From the cell containing the given text, extract its center point as [x, y] coordinate. 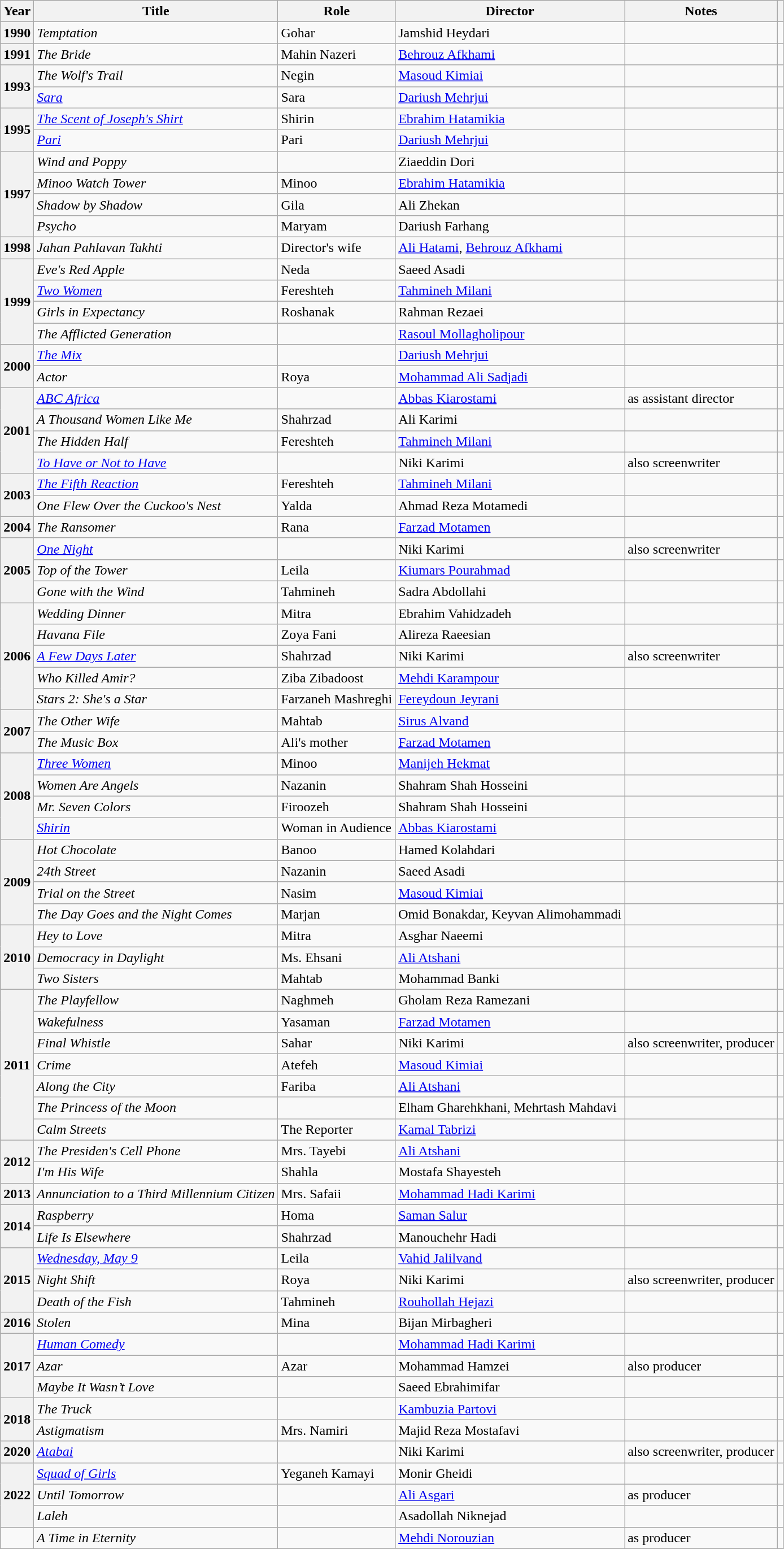
2006 [17, 656]
Gholam Reza Ramezani [510, 1000]
Mehdi Karampour [510, 678]
A Thousand Women Like Me [156, 420]
Minoo Watch Tower [156, 183]
Title [156, 11]
1990 [17, 33]
Kiumars Pourahmad [510, 570]
Nasim [337, 893]
1997 [17, 194]
The Reporter [337, 1129]
Sahar [337, 1043]
2008 [17, 796]
2010 [17, 957]
Yasaman [337, 1022]
2018 [17, 1420]
1998 [17, 247]
2014 [17, 1226]
Ali Zhekan [510, 204]
as assistant director [702, 398]
Shadow by Shadow [156, 204]
Banoo [337, 850]
Asghar Naeemi [510, 936]
The Music Box [156, 742]
Mostafa Shayesteh [510, 1172]
Rahman Rezaei [510, 312]
Saeed Ebrahimifar [510, 1387]
2013 [17, 1194]
The Scent of Joseph's Shirt [156, 119]
1999 [17, 302]
Elham Gharehkhani, Mehrtash Mahdavi [510, 1108]
Rana [337, 527]
Director's wife [337, 247]
2009 [17, 882]
Along the City [156, 1086]
Firoozeh [337, 807]
Jahan Pahlavan Takhti [156, 247]
Vahid Jalilvand [510, 1258]
Hot Chocolate [156, 850]
Notes [702, 11]
Kambuzia Partovi [510, 1409]
24th Street [156, 871]
Bijan Mirbagheri [510, 1323]
Ali's mother [337, 742]
also producer [702, 1366]
A Time in Eternity [156, 1538]
Homa [337, 1215]
The Princess of the Moon [156, 1108]
2016 [17, 1323]
Mohammad Banki [510, 979]
To Have or Not to Have [156, 463]
Omid Bonakdar, Keyvan Alimohammadi [510, 914]
Life Is Elsewhere [156, 1237]
2022 [17, 1495]
Three Women [156, 764]
Yalda [337, 506]
Two Sisters [156, 979]
The Bride [156, 54]
Rouhollah Hejazi [510, 1301]
Mina [337, 1323]
Zoya Fani [337, 635]
Roshanak [337, 312]
The Presiden's Cell Phone [156, 1151]
The Hidden Half [156, 441]
Jamshid Heydari [510, 33]
Fereydoun Jeyrani [510, 699]
2020 [17, 1452]
The Ransomer [156, 527]
Calm Streets [156, 1129]
Sirus Alvand [510, 721]
Crime [156, 1065]
Democracy in Daylight [156, 958]
The Afflicted Generation [156, 334]
A Few Days Later [156, 656]
2015 [17, 1280]
Mohammad Hamzei [510, 1366]
2017 [17, 1366]
Maryam [337, 226]
Mohammad Ali Sadjadi [510, 377]
Mrs. Tayebi [337, 1151]
I'm His Wife [156, 1172]
Actor [156, 377]
1991 [17, 54]
Hamed Kolahdari [510, 850]
2004 [17, 527]
Final Whistle [156, 1043]
One Night [156, 549]
Negin [337, 76]
Director [510, 11]
Ali Karimi [510, 420]
Two Women [156, 291]
Death of the Fish [156, 1301]
Rasoul Mollagholipour [510, 334]
Night Shift [156, 1280]
Farzaneh Mashreghi [337, 699]
Monir Gheidi [510, 1473]
Maybe It Wasn’t Love [156, 1387]
Manijeh Hekmat [510, 764]
Ahmad Reza Motamedi [510, 506]
Wakefulness [156, 1022]
Hey to Love [156, 936]
Year [17, 11]
Neda [337, 269]
Astigmatism [156, 1430]
Temptation [156, 33]
The Other Wife [156, 721]
Woman in Audience [337, 828]
Dariush Farhang [510, 226]
Trial on the Street [156, 893]
Naghmeh [337, 1000]
Majid Reza Mostafavi [510, 1430]
Who Killed Amir? [156, 678]
Atefeh [337, 1065]
1993 [17, 86]
Human Comedy [156, 1345]
The Playfellow [156, 1000]
Havana File [156, 635]
2012 [17, 1161]
One Flew Over the Cuckoo's Nest [156, 506]
Marjan [337, 914]
Girls in Expectancy [156, 312]
ABC Africa [156, 398]
Ebrahim Vahidzadeh [510, 613]
Manouchehr Hadi [510, 1237]
Atabai [156, 1452]
Laleh [156, 1516]
Mehdi Norouzian [510, 1538]
The Truck [156, 1409]
1995 [17, 129]
Ms. Ehsani [337, 958]
Stars 2: She's a Star [156, 699]
Wednesday, May 9 [156, 1258]
2011 [17, 1065]
Behrouz Afkhami [510, 54]
2007 [17, 732]
Kamal Tabrizi [510, 1129]
Shahla [337, 1172]
Eve's Red Apple [156, 269]
Role [337, 11]
Mrs. Safaii [337, 1194]
Squad of Girls [156, 1473]
Stolen [156, 1323]
Alireza Raeesian [510, 635]
Wedding Dinner [156, 613]
Mr. Seven Colors [156, 807]
Fariba [337, 1086]
The Fifth Reaction [156, 484]
Asadollah Niknejad [510, 1516]
The Mix [156, 355]
Ziaeddin Dori [510, 162]
Annunciation to a Third Millennium Citizen [156, 1194]
Ziba Zibadoost [337, 678]
The Wolf's Trail [156, 76]
Ali Asgari [510, 1495]
Ali Hatami, Behrouz Afkhami [510, 247]
The Day Goes and the Night Comes [156, 914]
Raspberry [156, 1215]
2003 [17, 495]
Sadra Abdollahi [510, 591]
2005 [17, 570]
2000 [17, 366]
Mrs. Namiri [337, 1430]
Yeganeh Kamayi [337, 1473]
Until Tomorrow [156, 1495]
Wind and Poppy [156, 162]
Women Are Angels [156, 785]
2001 [17, 430]
Psycho [156, 226]
Top of the Tower [156, 570]
Mahin Nazeri [337, 54]
Gohar [337, 33]
Gone with the Wind [156, 591]
Gila [337, 204]
Saman Salur [510, 1215]
